Extract the (X, Y) coordinate from the center of the cell holding the provided text.  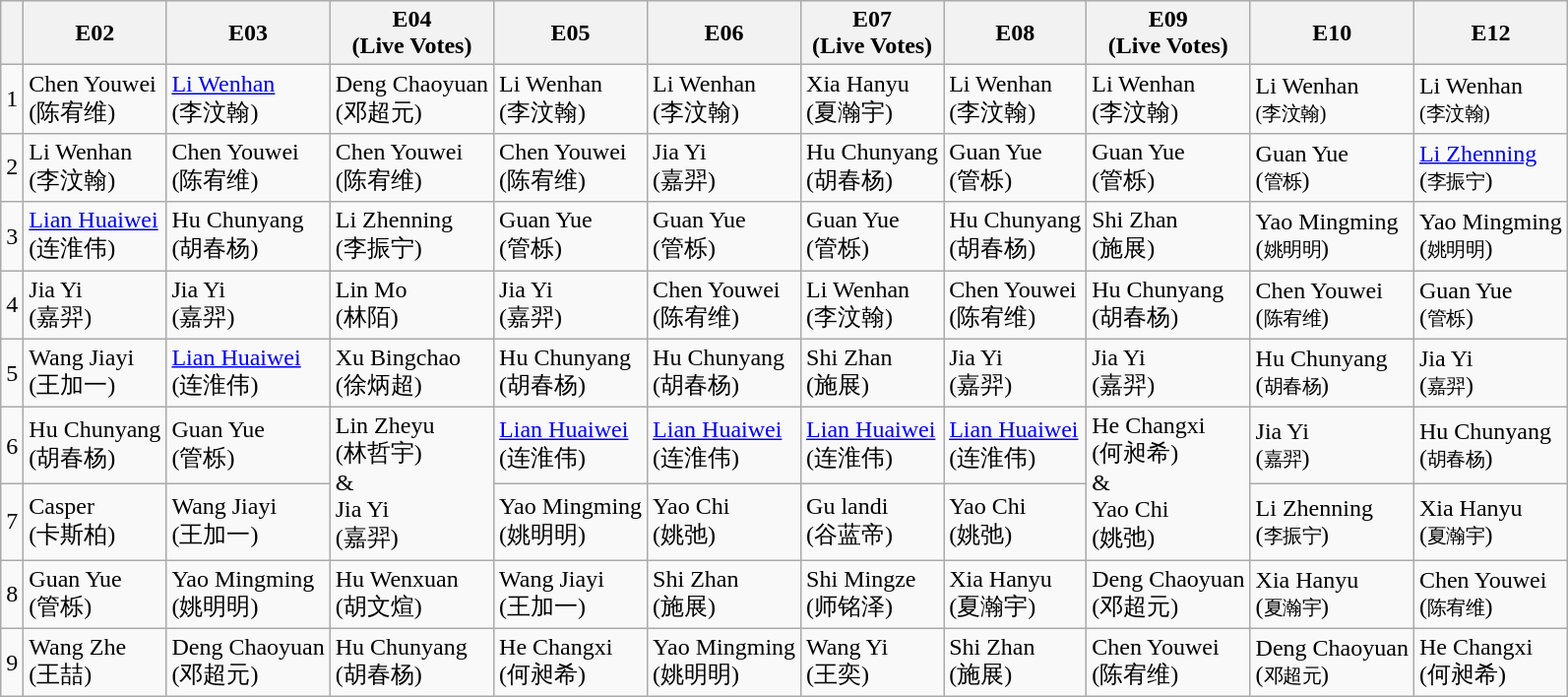
Wang Zhe(王喆) (94, 663)
E09(Live Votes) (1168, 33)
4 (12, 304)
Shi Mingze(师铭泽) (872, 595)
Casper(卡斯柏) (94, 522)
9 (12, 663)
Lin Mo(林陌) (411, 304)
E07(Live Votes) (872, 33)
E05 (571, 33)
E06 (724, 33)
6 (12, 446)
E03 (248, 33)
He Changxi(何昶希)&Yao Chi(姚弛) (1168, 484)
E04(Live Votes) (411, 33)
E12 (1490, 33)
7 (12, 522)
2 (12, 167)
E08 (1016, 33)
8 (12, 595)
Lin Zheyu(林哲宇)&Jia Yi(嘉羿) (411, 484)
E10 (1332, 33)
3 (12, 236)
Hu Wenxuan(胡文煊) (411, 595)
Xu Bingchao(徐炳超) (411, 373)
Gu landi(谷蓝帝) (872, 522)
5 (12, 373)
E02 (94, 33)
1 (12, 99)
Wang Yi(王奕) (872, 663)
